Return (X, Y) of the center of cell containing provided text 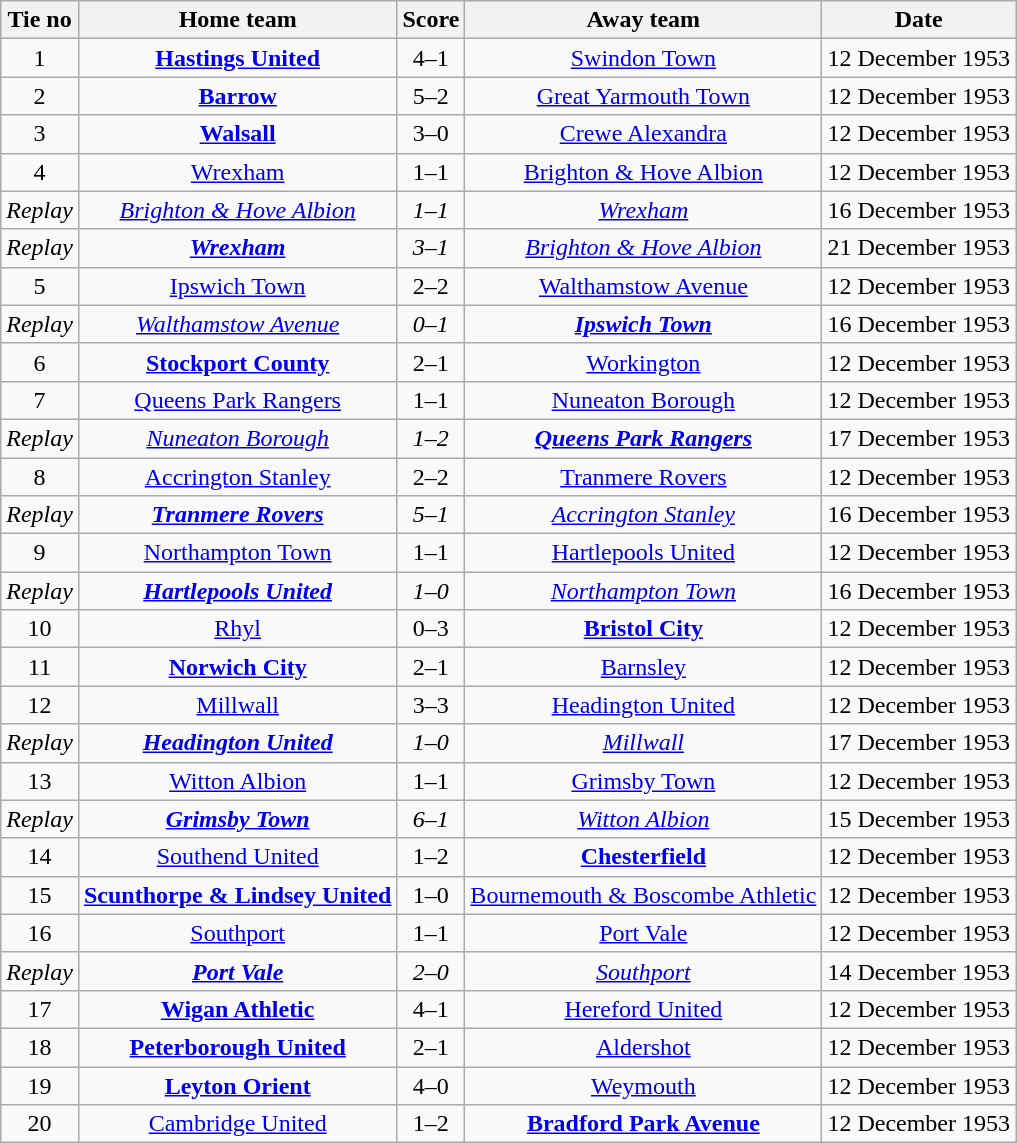
Hastings United (237, 58)
15 December 1953 (919, 819)
3–0 (431, 134)
4 (40, 172)
10 (40, 629)
14 (40, 857)
0–1 (431, 324)
Weymouth (644, 1085)
4–0 (431, 1085)
7 (40, 400)
5–1 (431, 515)
Score (431, 20)
Date (919, 20)
Aldershot (644, 1047)
Rhyl (237, 629)
3 (40, 134)
1 (40, 58)
Bristol City (644, 629)
18 (40, 1047)
2 (40, 96)
21 December 1953 (919, 248)
5–2 (431, 96)
14 December 1953 (919, 971)
8 (40, 477)
Great Yarmouth Town (644, 96)
13 (40, 781)
20 (40, 1124)
Walsall (237, 134)
Stockport County (237, 362)
16 (40, 933)
Crewe Alexandra (644, 134)
Hereford United (644, 1009)
Barrow (237, 96)
5 (40, 286)
2–0 (431, 971)
3–1 (431, 248)
Home team (237, 20)
Peterborough United (237, 1047)
Chesterfield (644, 857)
Southend United (237, 857)
6–1 (431, 819)
Scunthorpe & Lindsey United (237, 895)
Bournemouth & Boscombe Athletic (644, 895)
Cambridge United (237, 1124)
Swindon Town (644, 58)
3–3 (431, 705)
6 (40, 362)
19 (40, 1085)
15 (40, 895)
Tie no (40, 20)
Norwich City (237, 667)
Leyton Orient (237, 1085)
Workington (644, 362)
11 (40, 667)
12 (40, 705)
Barnsley (644, 667)
Away team (644, 20)
Wigan Athletic (237, 1009)
0–3 (431, 629)
9 (40, 553)
Bradford Park Avenue (644, 1124)
17 (40, 1009)
